Return [X, Y] of the center of cell containing provided text 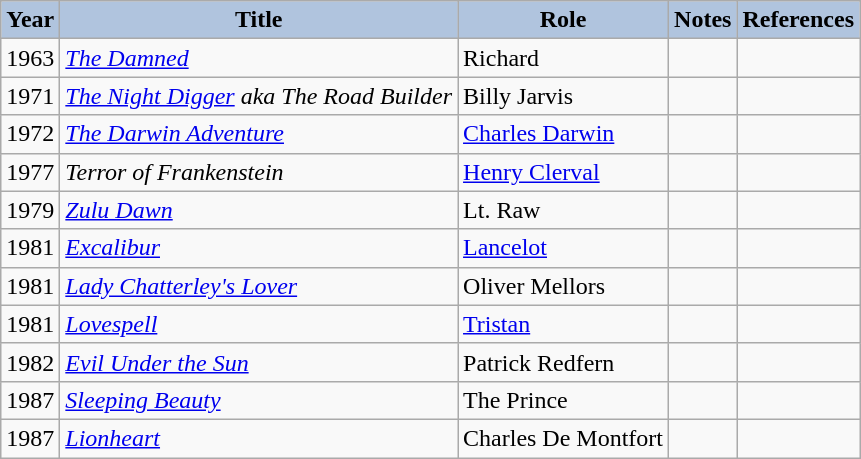
References [798, 20]
1971 [30, 96]
Henry Clerval [564, 172]
1963 [30, 58]
Lt. Raw [564, 210]
1977 [30, 172]
Lionheart [259, 438]
Lady Chatterley's Lover [259, 286]
Evil Under the Sun [259, 362]
The Night Digger aka The Road Builder [259, 96]
Billy Jarvis [564, 96]
The Prince [564, 400]
Charles Darwin [564, 134]
Notes [703, 20]
Title [259, 20]
Charles De Montfort [564, 438]
Lancelot [564, 248]
Richard [564, 58]
The Damned [259, 58]
Zulu Dawn [259, 210]
Patrick Redfern [564, 362]
Sleeping Beauty [259, 400]
Tristan [564, 324]
1982 [30, 362]
Oliver Mellors [564, 286]
Lovespell [259, 324]
Year [30, 20]
1979 [30, 210]
The Darwin Adventure [259, 134]
Role [564, 20]
1972 [30, 134]
Excalibur [259, 248]
Terror of Frankenstein [259, 172]
